Pinpoint the cell where the given text exists, returning its (x, y) midpoint coordinate. 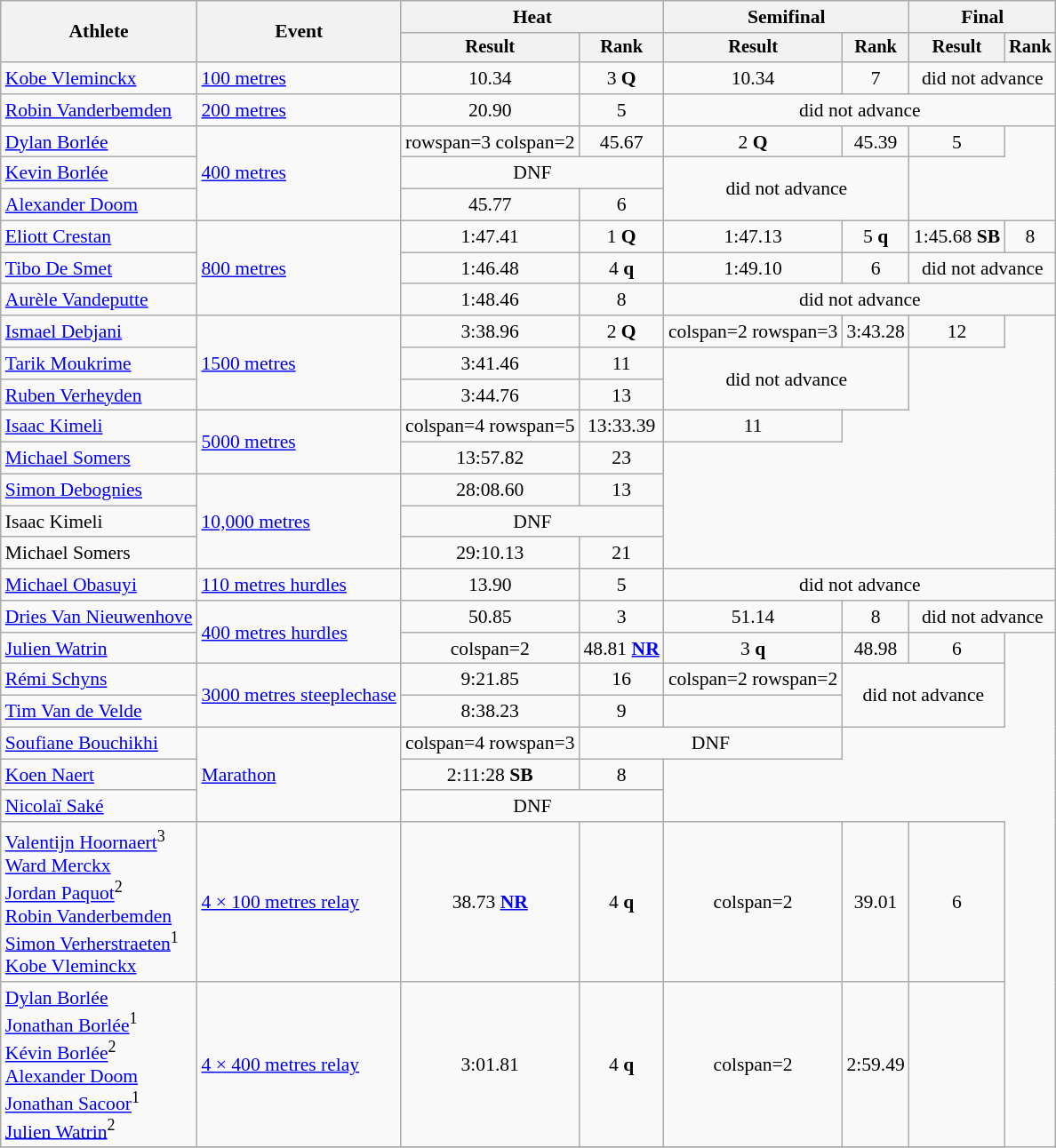
Final (983, 17)
50.85 (491, 617)
Heat (532, 17)
10,000 metres (299, 522)
Simon Debognies (100, 490)
45.39 (875, 142)
23 (622, 458)
9:21.85 (491, 680)
1:45.68 SB (956, 237)
Julien Watrin (100, 649)
2:11:28 SB (491, 775)
Eliott Crestan (100, 237)
3 Q (622, 78)
Robin Vanderbemden (100, 110)
1:47.13 (754, 237)
rowspan=3 colspan=2 (491, 142)
colspan=2 rowspan=3 (754, 331)
5 q (875, 237)
Dylan BorléeJonathan Borlée1Kévin Borlée2Alexander DoomJonathan Sacoor1Julien Watrin2 (100, 1065)
3:41.46 (491, 363)
Dylan Borlée (100, 142)
Michael Obasuyi (100, 585)
48.98 (875, 649)
13:57.82 (491, 458)
51.14 (754, 617)
3:44.76 (491, 395)
Aurèle Vandeputte (100, 300)
Koen Naert (100, 775)
200 metres (299, 110)
13:33.39 (622, 427)
45.77 (491, 205)
colspan=2 rowspan=2 (754, 680)
400 metres hurdles (299, 633)
1:46.48 (491, 268)
Nicolaï Saké (100, 807)
3 q (754, 649)
45.67 (622, 142)
3:38.96 (491, 331)
Kevin Borlée (100, 173)
Rémi Schyns (100, 680)
800 metres (299, 268)
2:59.49 (875, 1065)
1:49.10 (754, 268)
1:47.41 (491, 237)
1500 metres (299, 363)
colspan=4 rowspan=3 (491, 744)
20.90 (491, 110)
3000 metres steeplechase (299, 695)
48.81 NR (622, 649)
Tim Van de Velde (100, 712)
1:48.46 (491, 300)
Valentijn Hoornaert3Ward MerckxJordan Paquot2Robin VanderbemdenSimon Verherstraeten1Kobe Vleminckx (100, 902)
Kobe Vleminckx (100, 78)
21 (622, 554)
Ismael Debjani (100, 331)
Tarik Moukrime (100, 363)
12 (956, 331)
16 (622, 680)
4 × 400 metres relay (299, 1065)
Semifinal (787, 17)
Tibo De Smet (100, 268)
28:08.60 (491, 490)
3 (622, 617)
7 (875, 78)
Athlete (100, 32)
110 metres hurdles (299, 585)
8:38.23 (491, 712)
Marathon (299, 775)
colspan=4 rowspan=5 (491, 427)
Alexander Doom (100, 205)
9 (622, 712)
4 × 100 metres relay (299, 902)
38.73 NR (491, 902)
100 metres (299, 78)
Event (299, 32)
29:10.13 (491, 554)
13.90 (491, 585)
Soufiane Bouchikhi (100, 744)
3:43.28 (875, 331)
5000 metres (299, 442)
Ruben Verheyden (100, 395)
400 metres (299, 174)
Dries Van Nieuwenhove (100, 617)
3:01.81 (491, 1065)
1 Q (622, 237)
39.01 (875, 902)
